Detect which cell encompasses the target text, then output its (x, y) center coordinate. 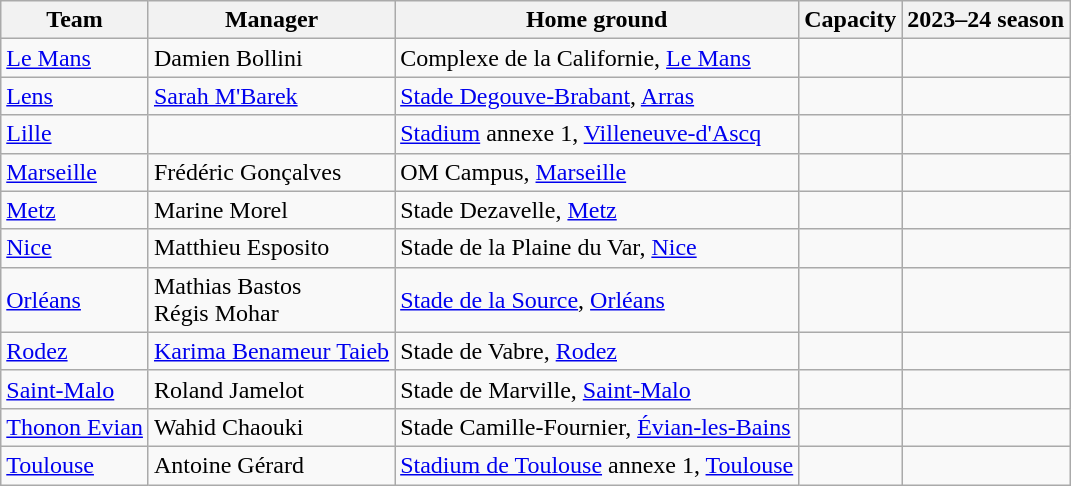
Metz (75, 210)
Matthieu Esposito (271, 248)
Wahid Chaouki (271, 427)
Damien Bollini (271, 58)
Stade Camille-Fournier, Évian-les-Bains (597, 427)
Capacity (850, 20)
Stade Dezavelle, Metz (597, 210)
OM Campus, Marseille (597, 172)
2023–24 season (986, 20)
Antoine Gérard (271, 465)
Stade de la Source, Orléans (597, 300)
Team (75, 20)
Nice (75, 248)
Frédéric Gonçalves (271, 172)
Mathias BastosRégis Mohar (271, 300)
Karima Benameur Taieb (271, 351)
Lens (75, 96)
Saint-Malo (75, 389)
Le Mans (75, 58)
Toulouse (75, 465)
Home ground (597, 20)
Sarah M'Barek (271, 96)
Stadium de Toulouse annexe 1, Toulouse (597, 465)
Lille (75, 134)
Stade de Marville, Saint-Malo (597, 389)
Rodez (75, 351)
Marine Morel (271, 210)
Marseille (75, 172)
Orléans (75, 300)
Roland Jamelot (271, 389)
Complexe de la Californie, Le Mans (597, 58)
Thonon Evian (75, 427)
Stade de Vabre, Rodez (597, 351)
Stade Degouve-Brabant, Arras (597, 96)
Stade de la Plaine du Var, Nice (597, 248)
Manager (271, 20)
Stadium annexe 1, Villeneuve-d'Ascq (597, 134)
